Search for the cell housing the specified text and yield its [X, Y] center coordinate. 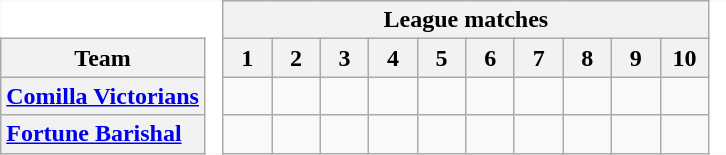
9 [636, 58]
Team [103, 58]
5 [442, 58]
Comilla Victorians [103, 96]
Fortune Barishal [103, 134]
League matches [466, 20]
6 [490, 58]
2 [296, 58]
7 [538, 58]
8 [588, 58]
1 [248, 58]
10 [684, 58]
4 [394, 58]
3 [344, 58]
